Extract the (x, y) coordinate from the center of the cell holding the provided text.  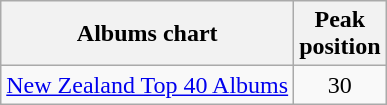
Albums chart (148, 34)
30 (340, 85)
New Zealand Top 40 Albums (148, 85)
Peakposition (340, 34)
